Detect which cell encompasses the target text, then output its (x, y) center coordinate. 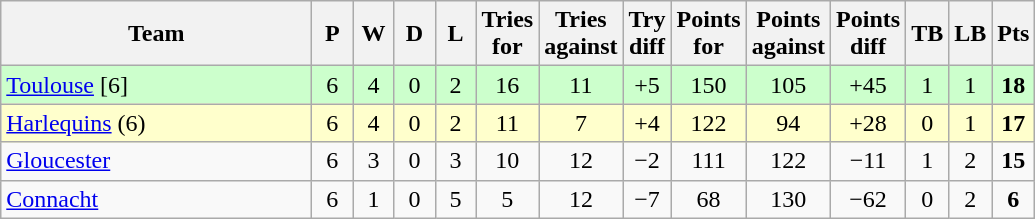
18 (1014, 85)
Gloucester (156, 161)
17 (1014, 123)
Tries against (581, 34)
Pts (1014, 34)
+45 (868, 85)
+28 (868, 123)
150 (708, 85)
LB (970, 34)
68 (708, 199)
−2 (647, 161)
7 (581, 123)
+5 (647, 85)
TB (928, 34)
−62 (868, 199)
105 (788, 85)
W (374, 34)
−11 (868, 161)
Connacht (156, 199)
P (332, 34)
94 (788, 123)
10 (508, 161)
+4 (647, 123)
15 (1014, 161)
130 (788, 199)
Tries for (508, 34)
L (456, 34)
111 (708, 161)
Try diff (647, 34)
16 (508, 85)
Points diff (868, 34)
Points against (788, 34)
−7 (647, 199)
Toulouse [6] (156, 85)
Harlequins (6) (156, 123)
D (414, 34)
Points for (708, 34)
Team (156, 34)
